Return the (X, Y) coordinate for the center point of the cell that contains the specified text.  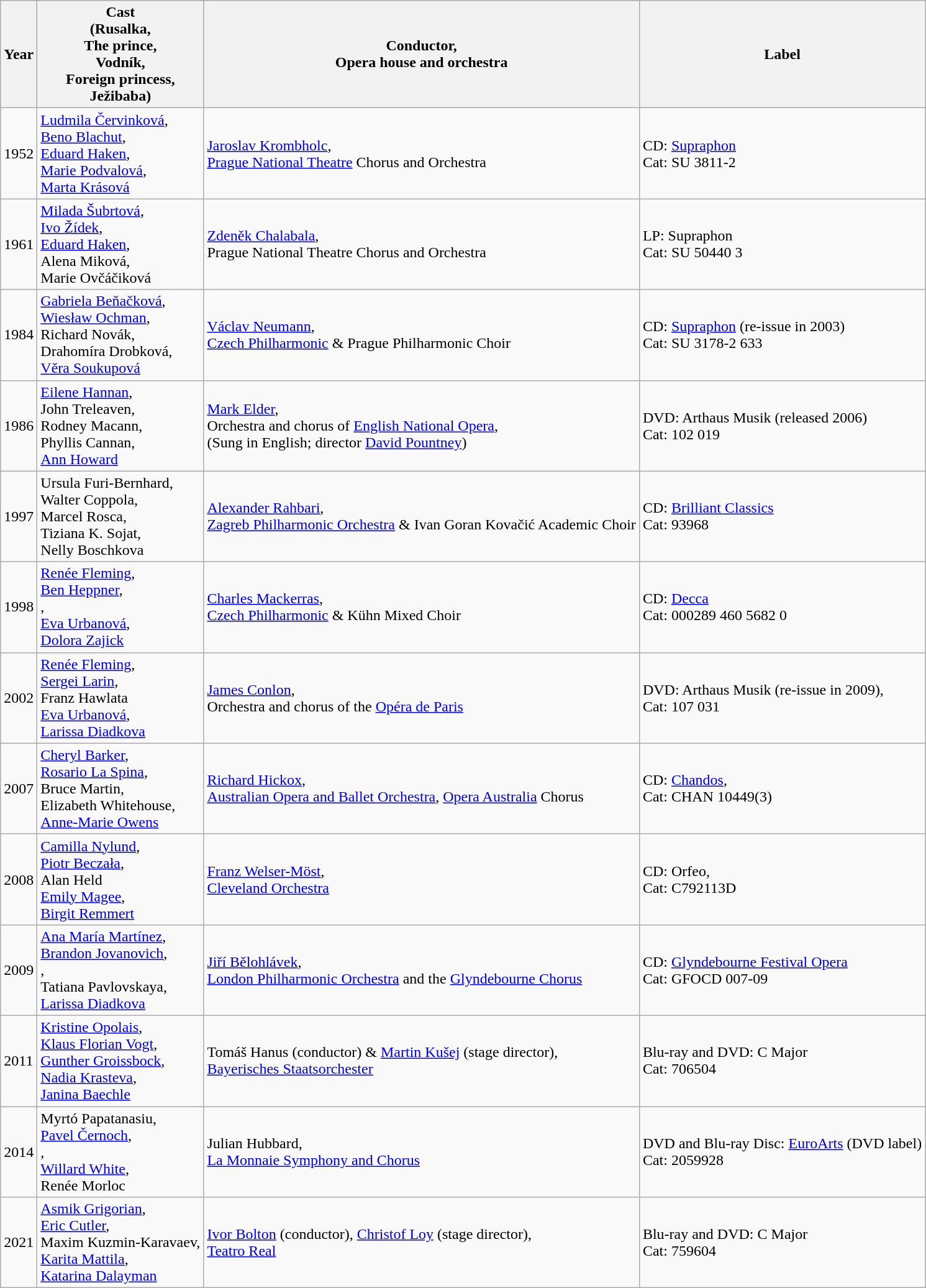
Richard Hickox,Australian Opera and Ballet Orchestra, Opera Australia Chorus (421, 788)
Blu-ray and DVD: C MajorCat: 706504 (782, 1061)
CD: SupraphonCat: SU 3811-2 (782, 153)
Alexander Rahbari,Zagreb Philharmonic Orchestra & Ivan Goran Kovačić Academic Choir (421, 516)
2011 (19, 1061)
CD: DeccaCat: 000289 460 5682 0 (782, 607)
1961 (19, 244)
Renée Fleming,Ben Heppner,,Eva Urbanová,Dolora Zajick (120, 607)
Year (19, 55)
Václav Neumann,Czech Philharmonic & Prague Philharmonic Choir (421, 335)
CD: Glyndebourne Festival OperaCat: GFOCD 007-09 (782, 970)
Charles Mackerras,Czech Philharmonic & Kühn Mixed Choir (421, 607)
DVD: Arthaus Musik (released 2006)Cat: 102 019 (782, 426)
DVD and Blu-ray Disc: EuroArts (DVD label)Cat: 2059928 (782, 1151)
CD: Orfeo,Cat: C792113D (782, 879)
CD: Brilliant ClassicsCat: 93968 (782, 516)
1984 (19, 335)
Ursula Furi-Bernhard,Walter Coppola,Marcel Rosca,Tiziana K. Sojat,Nelly Boschkova (120, 516)
1998 (19, 607)
Mark Elder,Orchestra and chorus of English National Opera,(Sung in English; director David Pountney) (421, 426)
Franz Welser-Möst,Cleveland Orchestra (421, 879)
Cast(Rusalka,The prince,Vodník,Foreign princess,Ježibaba) (120, 55)
2008 (19, 879)
Ana María Martínez,Brandon Jovanovich,,Tatiana Pavlovskaya,Larissa Diadkova (120, 970)
Cheryl Barker,Rosario La Spina,Bruce Martin,Elizabeth Whitehouse,Anne-Marie Owens (120, 788)
Conductor,Opera house and orchestra (421, 55)
James Conlon,Orchestra and chorus of the Opéra de Paris (421, 698)
Eilene Hannan,John Treleaven,Rodney Macann,Phyllis Cannan,Ann Howard (120, 426)
1986 (19, 426)
Zdeněk Chalabala,Prague National Theatre Chorus and Orchestra (421, 244)
Jaroslav Krombholc,Prague National Theatre Chorus and Orchestra (421, 153)
Julian Hubbard,La Monnaie Symphony and Chorus (421, 1151)
2009 (19, 970)
Camilla Nylund,Piotr Beczała,Alan HeldEmily Magee,Birgit Remmert (120, 879)
Jiří Bělohlávek,London Philharmonic Orchestra and the Glyndebourne Chorus (421, 970)
Label (782, 55)
CD: Supraphon (re-issue in 2003)Cat: SU 3178-2 633 (782, 335)
Renée Fleming,Sergei Larin,Franz HawlataEva Urbanová,Larissa Diadkova (120, 698)
2002 (19, 698)
LP: SupraphonCat: SU 50440 3 (782, 244)
Blu-ray and DVD: C MajorCat: 759604 (782, 1243)
CD: Chandos,Cat: CHAN 10449(3) (782, 788)
2014 (19, 1151)
DVD: Arthaus Musik (re-issue in 2009),Cat: 107 031 (782, 698)
Ivor Bolton (conductor), Christof Loy (stage director),Teatro Real (421, 1243)
2007 (19, 788)
Kristine Opolais,Klaus Florian Vogt,Gunther Groissbock,Nadia Krasteva,Janina Baechle (120, 1061)
Ludmila Červinková,Beno Blachut,Eduard Haken,Marie Podvalová,Marta Krásová (120, 153)
Milada Šubrtová,Ivo Žídek,Eduard Haken,Alena Miková,Marie Ovčáčiková (120, 244)
Asmik Grigorian,Eric Cutler,Maxim Kuzmin-Karavaev,Karita Mattila,Katarina Dalayman (120, 1243)
2021 (19, 1243)
Gabriela Beňačková,Wiesław Ochman,Richard Novák,Drahomíra Drobková,Věra Soukupová (120, 335)
1997 (19, 516)
Tomáš Hanus (conductor) & Martin Kušej (stage director),Bayerisches Staatsorchester (421, 1061)
1952 (19, 153)
Myrtó Papatanasiu,Pavel Černoch,,Willard White,Renée Morloc (120, 1151)
